Find where the given text appears and provide that cell's center as [X, Y] coordinate. 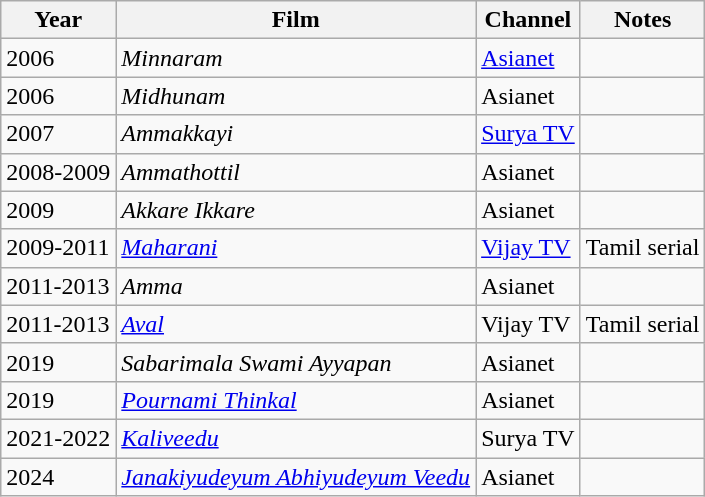
2007 [58, 134]
Sabarimala Swami Ayyapan [296, 362]
Midhunam [296, 96]
Akkare Ikkare [296, 210]
Notes [642, 20]
Amma [296, 286]
Pournami Thinkal [296, 400]
Ammakkayi [296, 134]
Minnaram [296, 58]
Channel [528, 20]
Aval [296, 324]
2008-2009 [58, 172]
Year [58, 20]
2024 [58, 477]
2009-2011 [58, 248]
Kaliveedu [296, 438]
Film [296, 20]
2009 [58, 210]
2021-2022 [58, 438]
Maharani [296, 248]
Janakiyudeyum Abhiyudeyum Veedu [296, 477]
Ammathottil [296, 172]
